Locate the cell with the specified text and output its (X, Y) center coordinate. 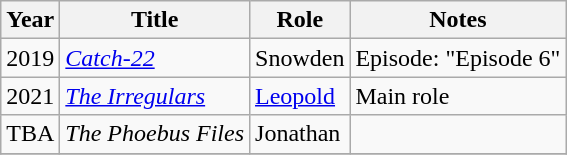
Main role (458, 96)
TBA (30, 134)
Catch-22 (155, 58)
2021 (30, 96)
Year (30, 20)
2019 (30, 58)
Episode: "Episode 6" (458, 58)
Snowden (300, 58)
Jonathan (300, 134)
Title (155, 20)
The Phoebus Files (155, 134)
Leopold (300, 96)
Role (300, 20)
The Irregulars (155, 96)
Notes (458, 20)
